Detect which cell encompasses the target text, then output its (X, Y) center coordinate. 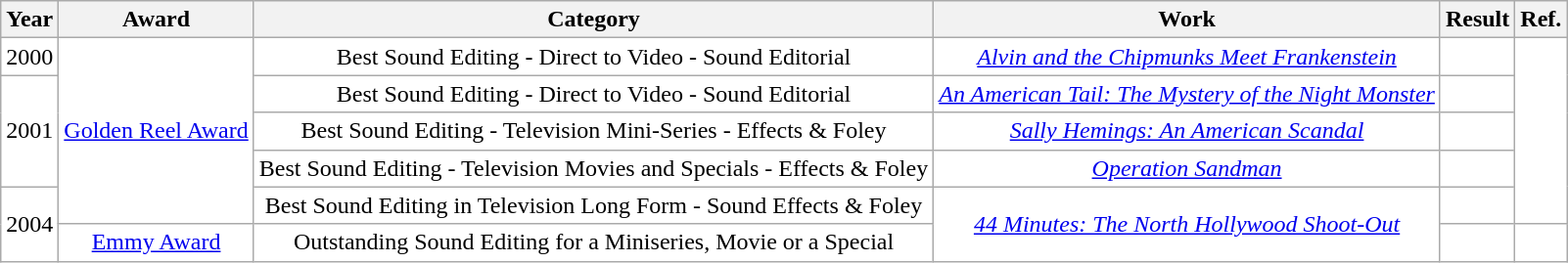
Category (593, 20)
An American Tail: The Mystery of the Night Monster (1187, 94)
Operation Sandman (1187, 168)
Award (157, 20)
2004 (29, 224)
Best Sound Editing in Television Long Form - Sound Effects & Foley (593, 205)
Outstanding Sound Editing for a Miniseries, Movie or a Special (593, 242)
Best Sound Editing - Television Movies and Specials - Effects & Foley (593, 168)
Year (29, 20)
2000 (29, 57)
Golden Reel Award (157, 131)
Alvin and the Chipmunks Meet Frankenstein (1187, 57)
Work (1187, 20)
Sally Hemings: An American Scandal (1187, 131)
Best Sound Editing - Television Mini-Series - Effects & Foley (593, 131)
Ref. (1541, 20)
Emmy Award (157, 242)
Result (1477, 20)
2001 (29, 131)
44 Minutes: The North Hollywood Shoot-Out (1187, 224)
